Determine the (x, y) coordinate at the center of the cell enclosing the given text.  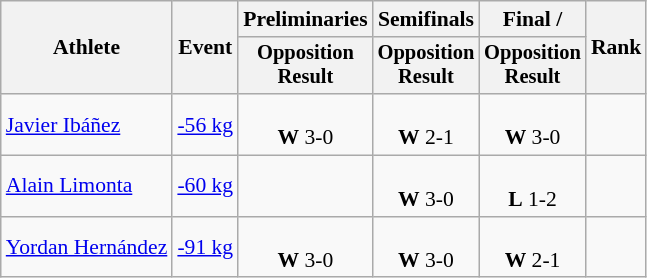
Rank (616, 48)
-91 kg (205, 248)
Javier Ibáñez (87, 124)
Final / (532, 19)
Yordan Hernández (87, 248)
-56 kg (205, 124)
Event (205, 48)
Alain Limonta (87, 186)
Preliminaries (305, 19)
L 1-2 (532, 186)
-60 kg (205, 186)
Semifinals (426, 19)
Athlete (87, 48)
